Search for the cell housing the specified text and yield its [X, Y] center coordinate. 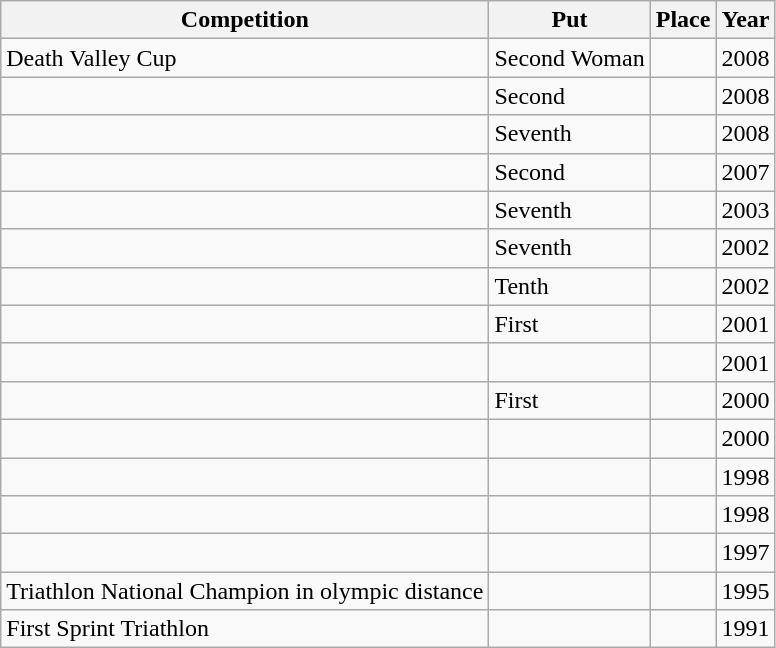
Year [746, 20]
1995 [746, 591]
Death Valley Cup [245, 58]
Triathlon National Champion in olympic distance [245, 591]
1997 [746, 553]
2003 [746, 210]
First Sprint Triathlon [245, 629]
Place [683, 20]
Put [570, 20]
Tenth [570, 286]
Second Woman [570, 58]
Competition [245, 20]
2007 [746, 172]
1991 [746, 629]
